Locate the cell with the specified text and output its (X, Y) center coordinate. 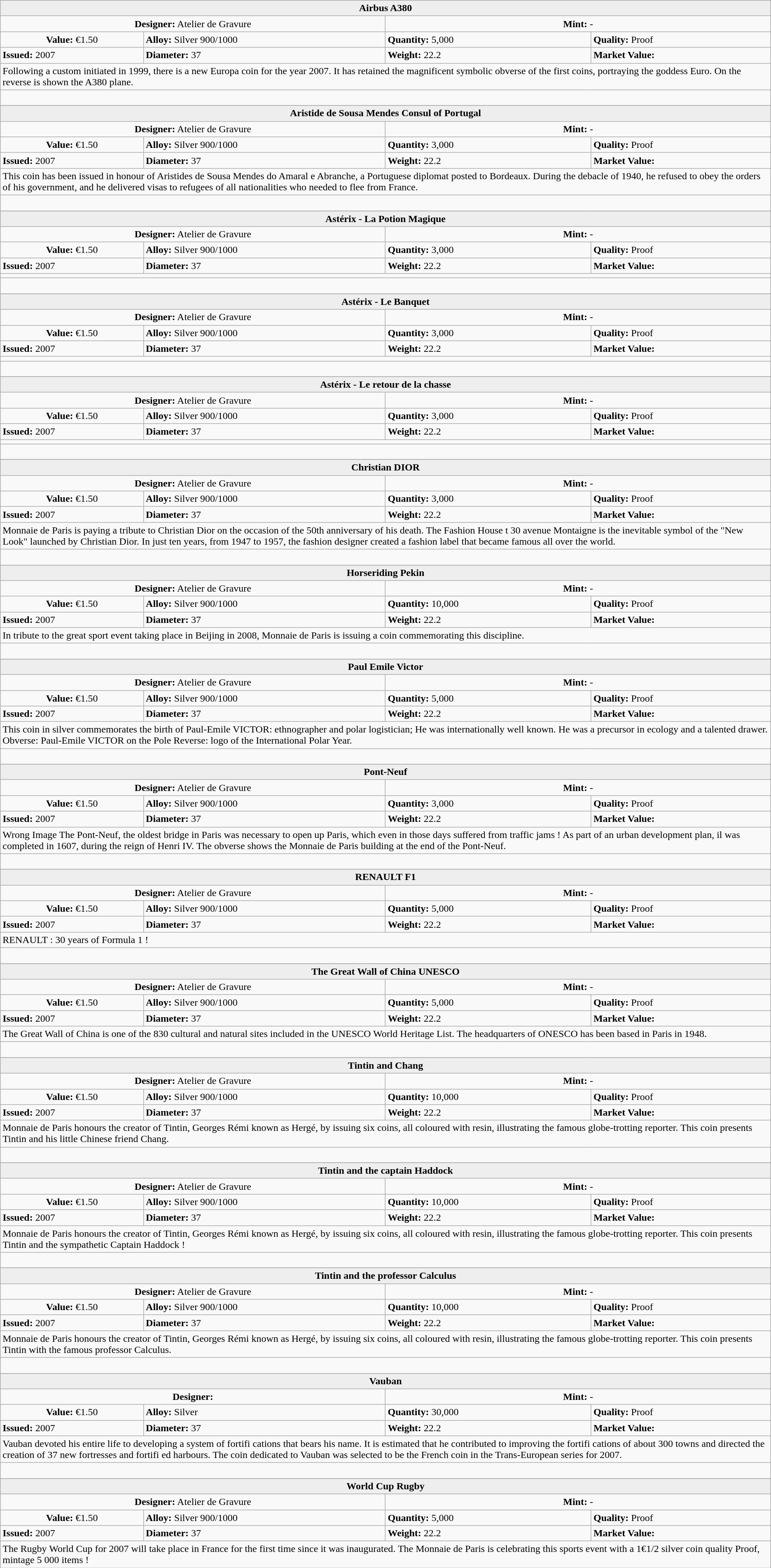
Pont-Neuf (385, 772)
Tintin and the professor Calculus (385, 1276)
RENAULT F1 (385, 877)
Astérix - La Potion Magique (385, 219)
World Cup Rugby (385, 1486)
Airbus A380 (385, 8)
Quantity: 30,000 (488, 1412)
In tribute to the great sport event taking place in Beijing in 2008, Monnaie de Paris is issuing a coin commemorating this discipline. (385, 635)
Designer: (193, 1397)
Tintin and the captain Haddock (385, 1170)
Horseriding Pekin (385, 573)
Astérix - Le retour de la chasse (385, 384)
Tintin and Chang (385, 1065)
Christian DIOR (385, 468)
RENAULT : 30 years of Formula 1 ! (385, 940)
Vauban (385, 1381)
The Great Wall of China UNESCO (385, 971)
Aristide de Sousa Mendes Consul of Portugal (385, 113)
Alloy: Silver (264, 1412)
Paul Emile Victor (385, 667)
Astérix - Le Banquet (385, 302)
